Output the [x, y] coordinate of the center of the cell containing the given text.  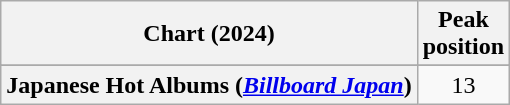
Chart (2024) [209, 34]
Japanese Hot Albums (Billboard Japan) [209, 85]
13 [463, 85]
Peakposition [463, 34]
